Capture the cell that displays the provided text and extract its (X, Y) central coordinate. 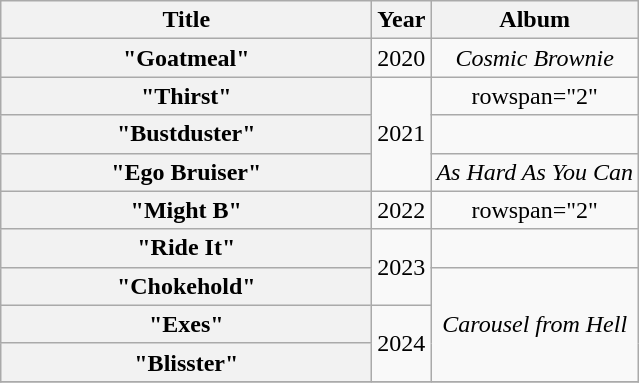
"Blisster" (186, 362)
"Goatmeal" (186, 58)
"Might B" (186, 210)
2022 (402, 210)
Carousel from Hell (535, 324)
2023 (402, 267)
"Chokehold" (186, 286)
"Exes" (186, 324)
Title (186, 20)
As Hard As You Can (535, 172)
"Bustduster" (186, 134)
"Ride It" (186, 248)
Album (535, 20)
Cosmic Brownie (535, 58)
"Thirst" (186, 96)
2021 (402, 134)
Year (402, 20)
2020 (402, 58)
"Ego Bruiser" (186, 172)
2024 (402, 343)
